Scan for the cell matching the given text and deliver its [X, Y] coordinate at center. 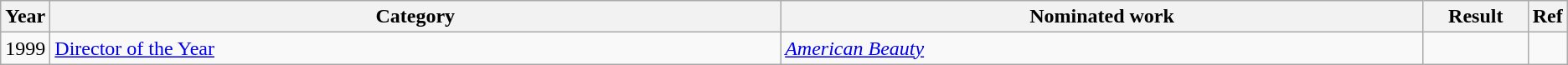
Category [415, 17]
American Beauty [1102, 48]
1999 [25, 48]
Ref [1548, 17]
Year [25, 17]
Result [1476, 17]
Director of the Year [415, 48]
Nominated work [1102, 17]
